Identify which cell holds the provided text, then report its (X, Y) central coordinate. 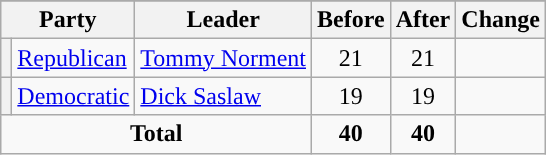
Change (501, 20)
Democratic (74, 96)
Tommy Norment (224, 58)
Leader (224, 20)
Party (68, 20)
Dick Saslaw (224, 96)
Total (156, 134)
Before (352, 20)
Republican (74, 58)
After (423, 20)
